Locate the cell with the specified text and output its [x, y] center coordinate. 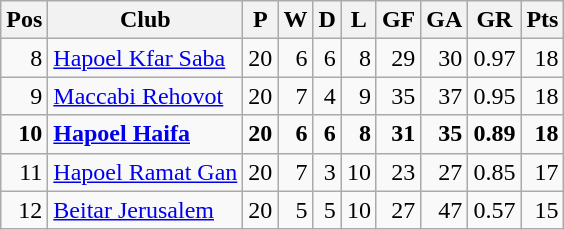
Beitar Jerusalem [146, 210]
GA [444, 20]
4 [327, 96]
Hapoel Kfar Saba [146, 58]
0.95 [494, 96]
47 [444, 210]
31 [398, 134]
29 [398, 58]
0.85 [494, 172]
0.89 [494, 134]
GF [398, 20]
Maccabi Rehovot [146, 96]
P [260, 20]
12 [24, 210]
17 [542, 172]
Club [146, 20]
37 [444, 96]
Hapoel Ramat Gan [146, 172]
30 [444, 58]
Pts [542, 20]
11 [24, 172]
15 [542, 210]
D [327, 20]
L [358, 20]
0.57 [494, 210]
W [296, 20]
GR [494, 20]
Pos [24, 20]
3 [327, 172]
23 [398, 172]
0.97 [494, 58]
Hapoel Haifa [146, 134]
